Return (x, y) of the center of cell containing provided text 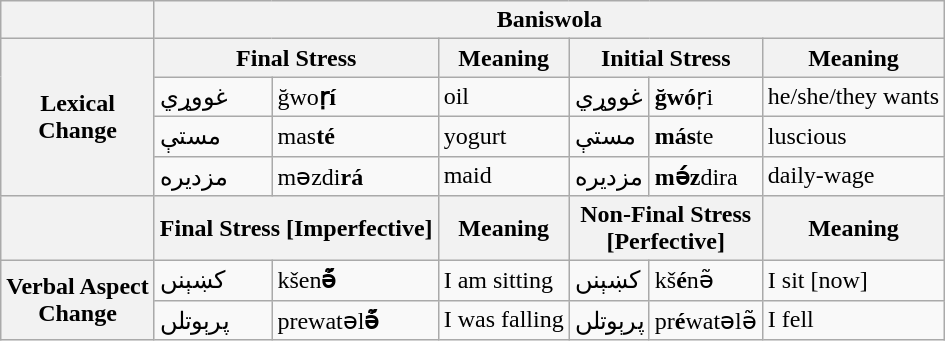
mə́zdira (706, 176)
I am sitting (504, 281)
Final Stress [Imperfective] (296, 228)
daily-wage (853, 176)
he/she/they wants (853, 97)
luscious (853, 136)
I was falling (504, 320)
Verbal AspectChange (78, 300)
kšénə̃ (706, 281)
Non-Final Stress[Perfective] (666, 228)
ğwoṛí (355, 97)
LexicalChange (78, 118)
oil (504, 97)
yogurt (504, 136)
Baniswola (549, 20)
I fell (853, 320)
ğwóṛi (706, 97)
préwatələ̃ (706, 320)
máste (706, 136)
maid (504, 176)
masté (355, 136)
kšenə̃́ (355, 281)
məzdirá (355, 176)
prewatələ̃́ (355, 320)
I sit [now] (853, 281)
Final Stress (296, 58)
Initial Stress (666, 58)
